Identify which cell holds the provided text, then report its [X, Y] central coordinate. 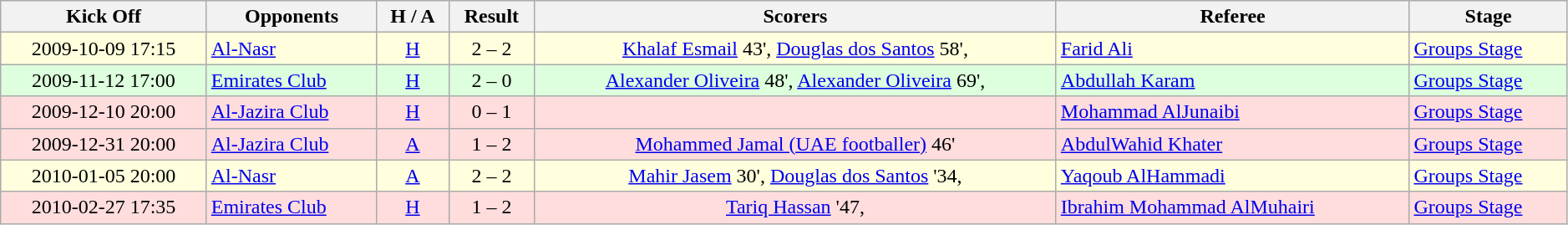
2009-12-10 20:00 [104, 112]
Mohammed Jamal (UAE footballer) 46' [795, 144]
H / A [413, 17]
2010-02-27 17:35 [104, 207]
2009-11-12 17:00 [104, 80]
Result [491, 17]
Tariq Hassan '47, [795, 207]
Referee [1233, 17]
AbdulWahid Khater [1233, 144]
Farid Ali [1233, 49]
Yaqoub AlHammadi [1233, 176]
2 – 0 [491, 80]
2010-01-05 20:00 [104, 176]
Mohammad AlJunaibi [1233, 112]
Khalaf Esmail 43', Douglas dos Santos 58', [795, 49]
Alexander Oliveira 48', Alexander Oliveira 69', [795, 80]
2009-10-09 17:15 [104, 49]
Kick Off [104, 17]
Stage [1489, 17]
2009-12-31 20:00 [104, 144]
0 – 1 [491, 112]
Ibrahim Mohammad AlMuhairi [1233, 207]
Opponents [292, 17]
Abdullah Karam [1233, 80]
Scorers [795, 17]
Mahir Jasem 30', Douglas dos Santos '34, [795, 176]
